Scan for the cell matching the given text and deliver its [X, Y] coordinate at center. 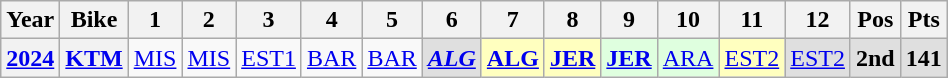
1 [155, 20]
5 [392, 20]
10 [688, 20]
6 [452, 20]
Bike [94, 20]
Year [30, 20]
2 [209, 20]
Pts [924, 20]
Pos [875, 20]
4 [331, 20]
2nd [875, 58]
KTM [94, 58]
11 [752, 20]
ARA [688, 58]
7 [512, 20]
9 [629, 20]
141 [924, 58]
3 [269, 20]
12 [818, 20]
EST1 [269, 58]
2024 [30, 58]
8 [572, 20]
